Search for the cell housing the specified text and yield its [x, y] center coordinate. 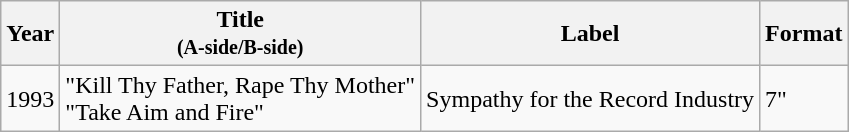
1993 [30, 98]
7" [804, 98]
Label [590, 34]
Year [30, 34]
Title (A-side/B-side) [240, 34]
"Kill Thy Father, Rape Thy Mother""Take Aim and Fire" [240, 98]
Sympathy for the Record Industry [590, 98]
Format [804, 34]
